Search for the cell housing the specified text and yield its (X, Y) center coordinate. 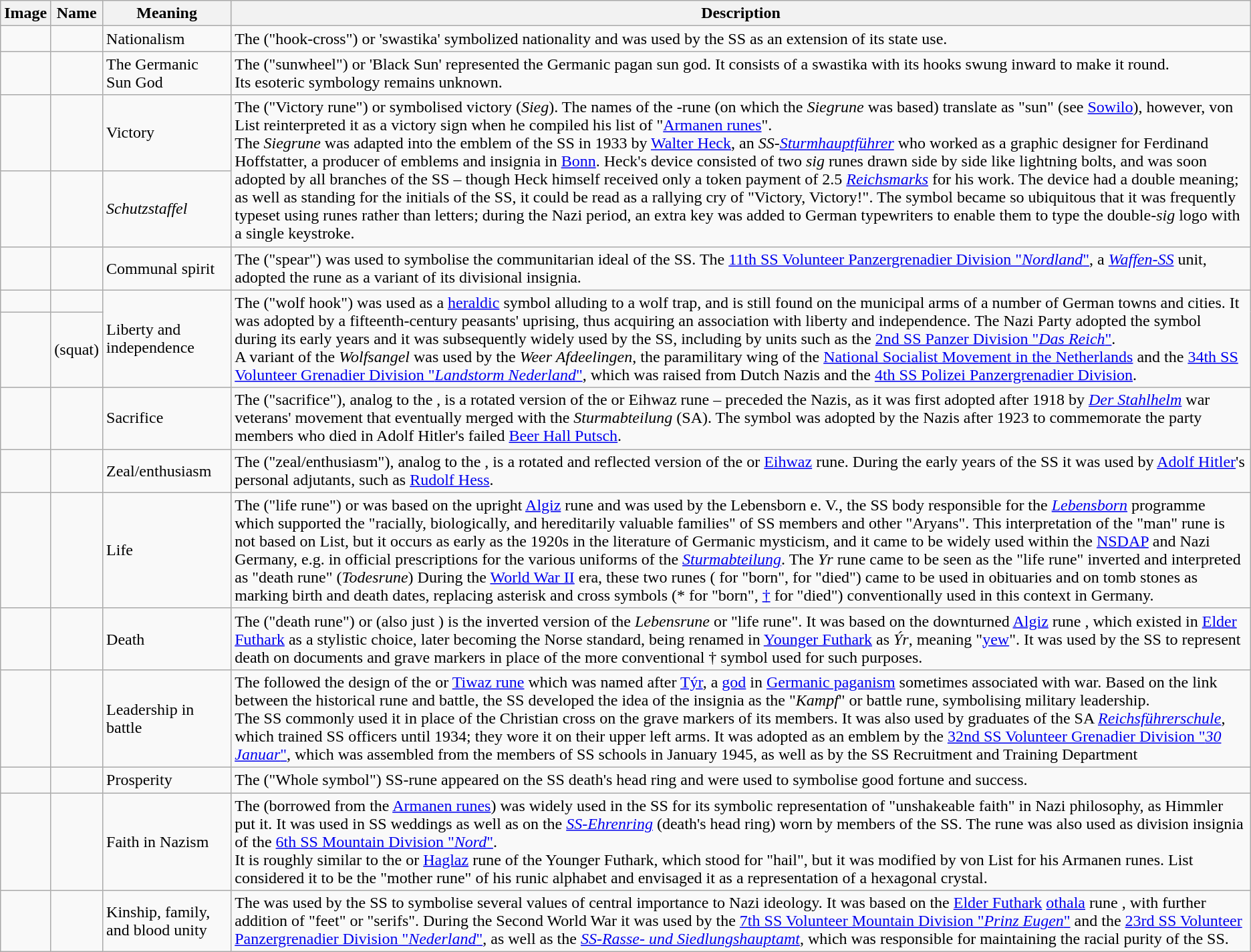
Liberty and independence (167, 339)
Leadership in battle (167, 718)
Death (167, 639)
Schutzstaffel (167, 208)
The ("hook-cross") or 'swastika' symbolized nationality and was used by the SS as an extension of its state use. (741, 39)
Nationalism (167, 39)
Life (167, 550)
The Germanic Sun God (167, 73)
Kinship, family, and blood unity (167, 921)
Name (77, 13)
Communal spirit (167, 269)
Prosperity (167, 780)
Image (25, 13)
Victory (167, 133)
Zeal/enthusiasm (167, 470)
Description (741, 13)
Sacrifice (167, 418)
Meaning (167, 13)
The ("Whole symbol") SS-rune appeared on the SS death's head ring and were used to symbolise good fortune and success. (741, 780)
Faith in Nazism (167, 841)
(squat) (77, 350)
